From the cell containing the given text, extract its center point as (X, Y) coordinate. 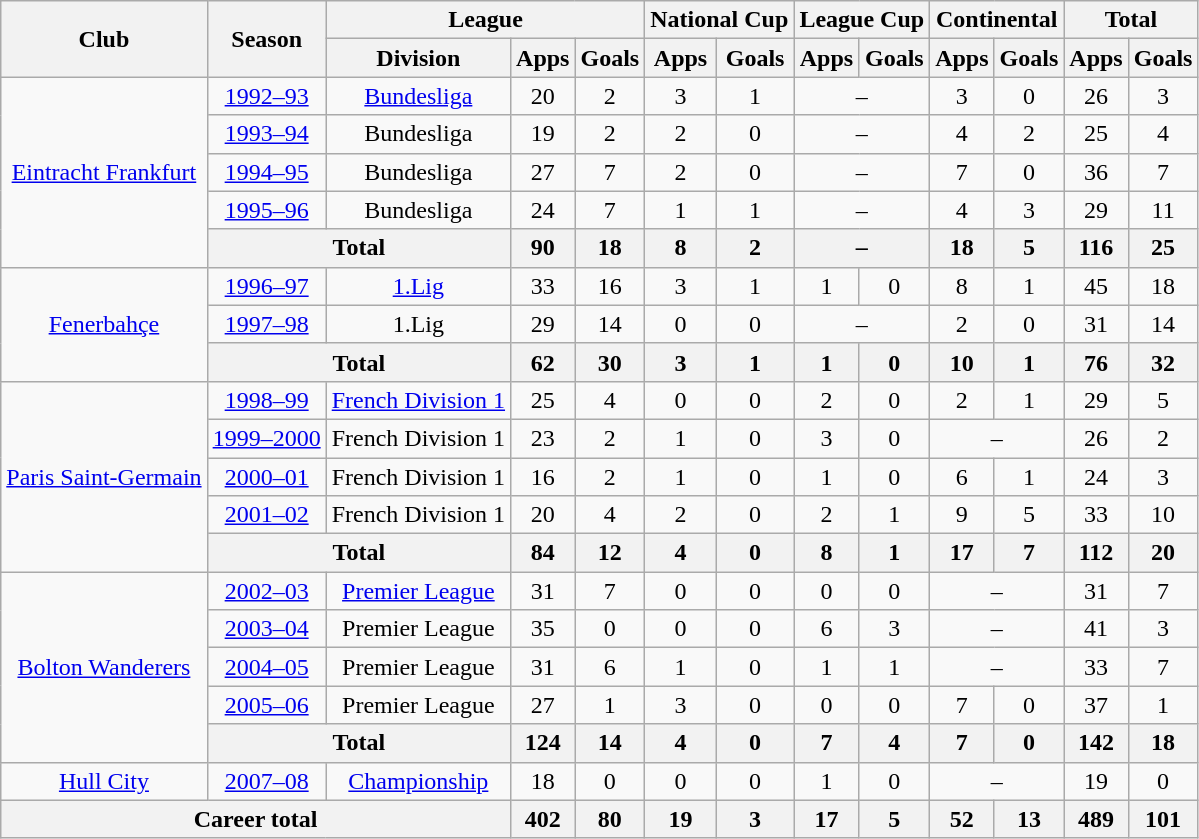
101 (1163, 819)
2001–02 (266, 515)
23 (543, 438)
90 (543, 248)
1994–95 (266, 172)
112 (1096, 553)
9 (962, 515)
1993–94 (266, 134)
36 (1096, 172)
Division (418, 58)
Season (266, 39)
11 (1163, 210)
Career total (256, 819)
80 (610, 819)
2007–08 (266, 781)
12 (610, 553)
Continental (997, 20)
Club (104, 39)
Hull City (104, 781)
2003–04 (266, 629)
1998–99 (266, 400)
32 (1163, 362)
League (486, 20)
76 (1096, 362)
37 (1096, 705)
2004–05 (266, 667)
Paris Saint-Germain (104, 476)
142 (1096, 743)
2005–06 (266, 705)
Fenerbahçe (104, 324)
Championship (418, 781)
1995–96 (266, 210)
National Cup (720, 20)
League Cup (862, 20)
124 (543, 743)
45 (1096, 286)
Bolton Wanderers (104, 667)
35 (543, 629)
2002–03 (266, 591)
1997–98 (266, 324)
2000–01 (266, 477)
Eintracht Frankfurt (104, 172)
52 (962, 819)
1999–2000 (266, 438)
84 (543, 553)
41 (1096, 629)
116 (1096, 248)
30 (610, 362)
402 (543, 819)
13 (1029, 819)
1992–93 (266, 96)
1996–97 (266, 286)
489 (1096, 819)
62 (543, 362)
